Search for the cell housing the specified text and yield its (X, Y) center coordinate. 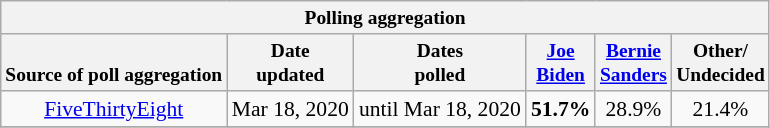
Datespolled (440, 62)
Source of poll aggregation (114, 62)
until Mar 18, 2020 (440, 110)
JoeBiden (560, 62)
28.9% (633, 110)
21.4% (721, 110)
Mar 18, 2020 (290, 110)
Dateupdated (290, 62)
Other/Undecided (721, 62)
Polling aggregation (386, 18)
51.7% (560, 110)
FiveThirtyEight (114, 110)
BernieSanders (633, 62)
